From the cell containing the given text, extract its center point as (X, Y) coordinate. 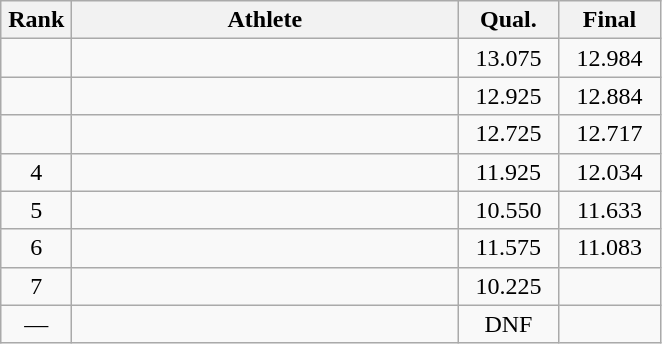
11.575 (508, 248)
13.075 (508, 58)
Final (610, 20)
Athlete (265, 20)
— (36, 324)
11.633 (610, 210)
5 (36, 210)
10.550 (508, 210)
7 (36, 286)
12.725 (508, 134)
12.717 (610, 134)
12.884 (610, 96)
6 (36, 248)
10.225 (508, 286)
4 (36, 172)
Qual. (508, 20)
11.083 (610, 248)
12.925 (508, 96)
12.984 (610, 58)
DNF (508, 324)
12.034 (610, 172)
Rank (36, 20)
11.925 (508, 172)
